Locate the cell with the specified text and output its [x, y] center coordinate. 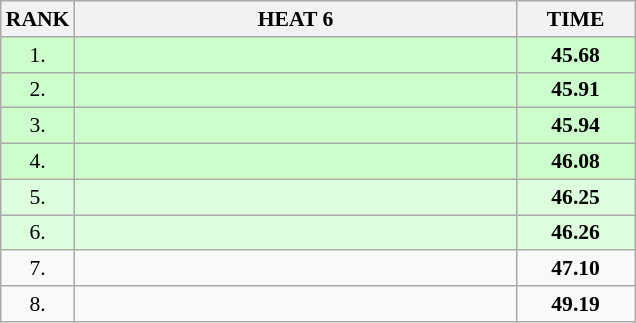
45.94 [576, 126]
46.26 [576, 233]
46.25 [576, 197]
8. [38, 304]
5. [38, 197]
45.91 [576, 90]
47.10 [576, 269]
1. [38, 55]
HEAT 6 [295, 19]
46.08 [576, 162]
TIME [576, 19]
6. [38, 233]
2. [38, 90]
7. [38, 269]
RANK [38, 19]
4. [38, 162]
45.68 [576, 55]
3. [38, 126]
49.19 [576, 304]
